Capture the cell that displays the provided text and extract its [x, y] central coordinate. 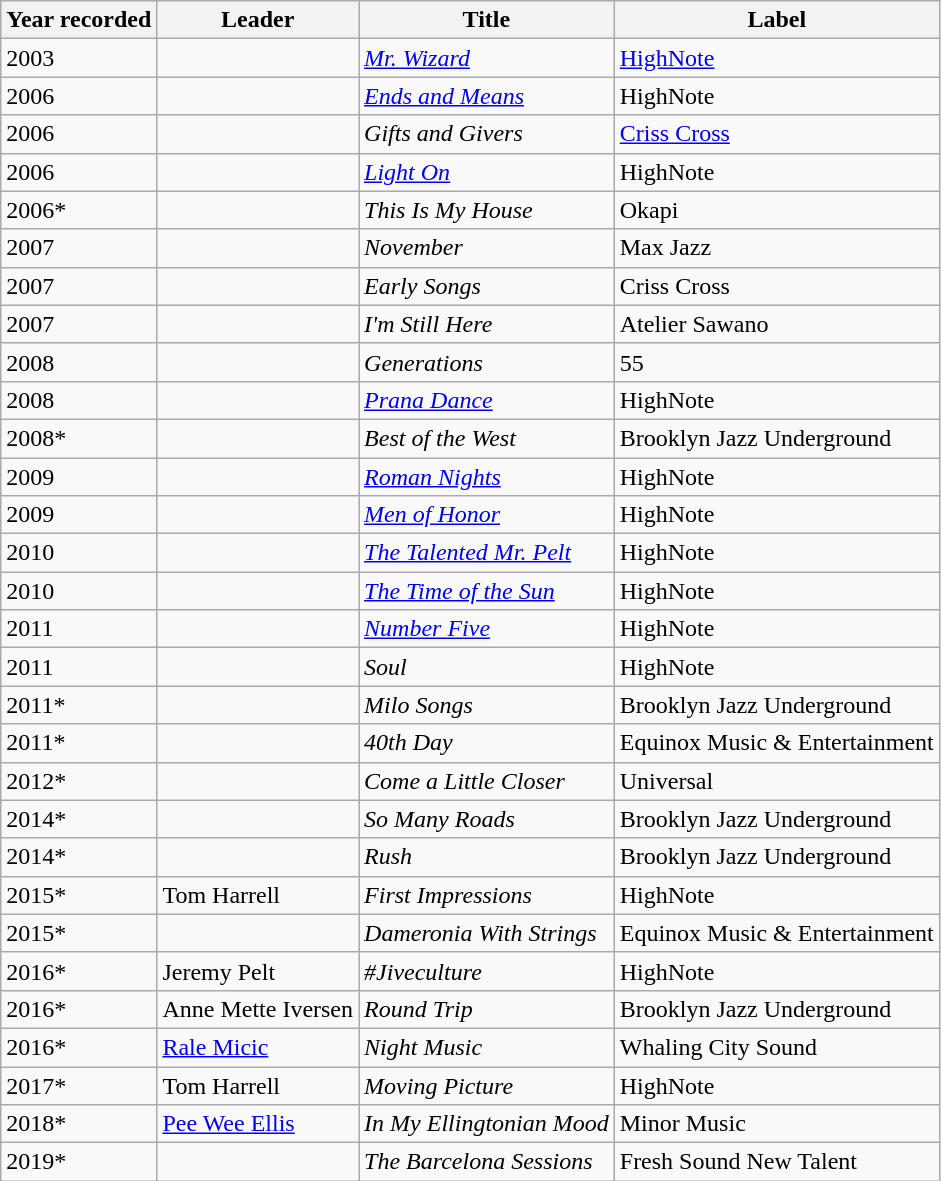
Anne Mette Iversen [258, 1009]
Ends and Means [487, 96]
Prana Dance [487, 400]
40th Day [487, 743]
Rush [487, 857]
In My Ellingtonian Mood [487, 1124]
Atelier Sawano [776, 324]
Milo Songs [487, 705]
The Talented Mr. Pelt [487, 553]
Come a Little Closer [487, 781]
Label [776, 20]
Night Music [487, 1047]
2003 [79, 58]
I'm Still Here [487, 324]
2006* [79, 210]
Rale Micic [258, 1047]
2019* [79, 1162]
November [487, 248]
2018* [79, 1124]
Pee Wee Ellis [258, 1124]
Fresh Sound New Talent [776, 1162]
This Is My House [487, 210]
Men of Honor [487, 515]
#Jiveculture [487, 971]
Early Songs [487, 286]
Gifts and Givers [487, 134]
Round Trip [487, 1009]
Title [487, 20]
Mr. Wizard [487, 58]
Best of the West [487, 438]
Okapi [776, 210]
Minor Music [776, 1124]
Leader [258, 20]
Dameronia With Strings [487, 933]
The Time of the Sun [487, 591]
2017* [79, 1085]
Whaling City Sound [776, 1047]
Roman Nights [487, 477]
55 [776, 362]
Number Five [487, 629]
Year recorded [79, 20]
Jeremy Pelt [258, 971]
Soul [487, 667]
2008* [79, 438]
The Barcelona Sessions [487, 1162]
Moving Picture [487, 1085]
Light On [487, 172]
So Many Roads [487, 819]
First Impressions [487, 895]
Universal [776, 781]
Max Jazz [776, 248]
2012* [79, 781]
Generations [487, 362]
